Locate the cell with the specified text and output its (X, Y) center coordinate. 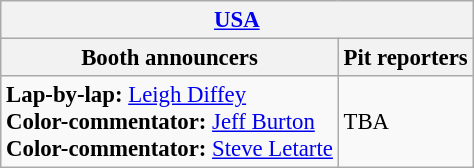
Lap-by-lap: Leigh DiffeyColor-commentator: Jeff BurtonColor-commentator: Steve Letarte (170, 122)
Booth announcers (170, 58)
Pit reporters (406, 58)
TBA (406, 122)
USA (237, 20)
